Return the (x, y) coordinate for the center point of the cell that contains the specified text.  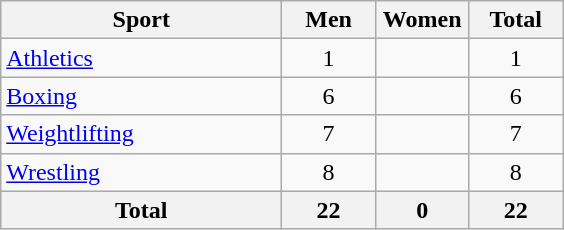
0 (422, 210)
Men (329, 20)
Athletics (142, 58)
Boxing (142, 96)
Women (422, 20)
Sport (142, 20)
Weightlifting (142, 134)
Wrestling (142, 172)
